Determine the [x, y] coordinate at the center of the cell enclosing the given text.  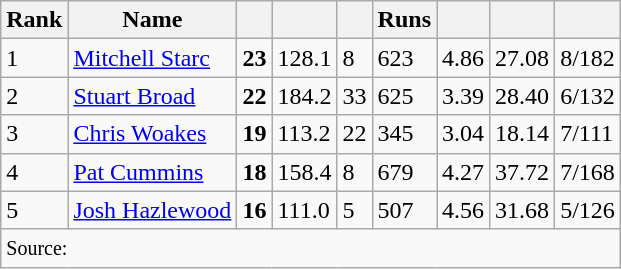
679 [404, 172]
5/126 [588, 210]
4.56 [462, 210]
4.86 [462, 58]
7/111 [588, 134]
23 [254, 58]
37.72 [522, 172]
8/182 [588, 58]
16 [254, 210]
4 [34, 172]
3.39 [462, 96]
128.1 [304, 58]
Name [152, 20]
158.4 [304, 172]
Rank [34, 20]
1 [34, 58]
Runs [404, 20]
507 [404, 210]
2 [34, 96]
18.14 [522, 134]
28.40 [522, 96]
33 [354, 96]
27.08 [522, 58]
6/132 [588, 96]
Chris Woakes [152, 134]
Stuart Broad [152, 96]
Source: [311, 248]
19 [254, 134]
31.68 [522, 210]
3.04 [462, 134]
Josh Hazlewood [152, 210]
Pat Cummins [152, 172]
3 [34, 134]
18 [254, 172]
113.2 [304, 134]
7/168 [588, 172]
345 [404, 134]
111.0 [304, 210]
623 [404, 58]
Mitchell Starc [152, 58]
625 [404, 96]
4.27 [462, 172]
184.2 [304, 96]
